Scan for the cell matching the given text and deliver its [x, y] coordinate at center. 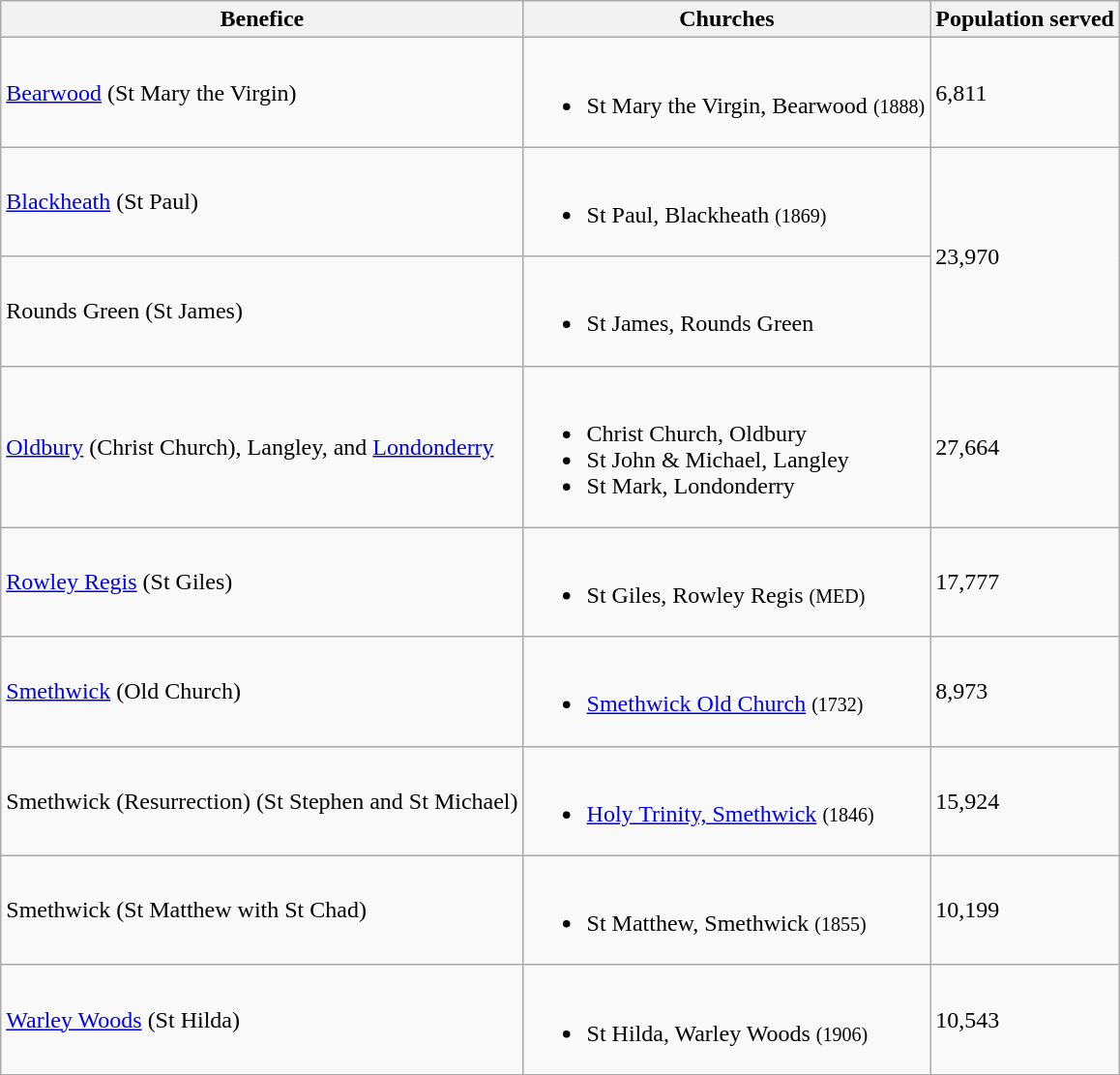
St James, Rounds Green [727, 312]
Smethwick (Resurrection) (St Stephen and St Michael) [262, 801]
6,811 [1025, 93]
Holy Trinity, Smethwick (1846) [727, 801]
27,664 [1025, 447]
St Giles, Rowley Regis (MED) [727, 582]
Smethwick Old Church (1732) [727, 691]
Bearwood (St Mary the Virgin) [262, 93]
Oldbury (Christ Church), Langley, and Londonderry [262, 447]
8,973 [1025, 691]
Smethwick (St Matthew with St Chad) [262, 910]
Churches [727, 19]
St Hilda, Warley Woods (1906) [727, 1020]
Rowley Regis (St Giles) [262, 582]
St Mary the Virgin, Bearwood (1888) [727, 93]
Rounds Green (St James) [262, 312]
15,924 [1025, 801]
St Matthew, Smethwick (1855) [727, 910]
Blackheath (St Paul) [262, 201]
Warley Woods (St Hilda) [262, 1020]
Smethwick (Old Church) [262, 691]
10,199 [1025, 910]
23,970 [1025, 256]
10,543 [1025, 1020]
Christ Church, OldburySt John & Michael, LangleySt Mark, Londonderry [727, 447]
St Paul, Blackheath (1869) [727, 201]
Benefice [262, 19]
17,777 [1025, 582]
Population served [1025, 19]
